Locate the cell with the specified text and output its [X, Y] center coordinate. 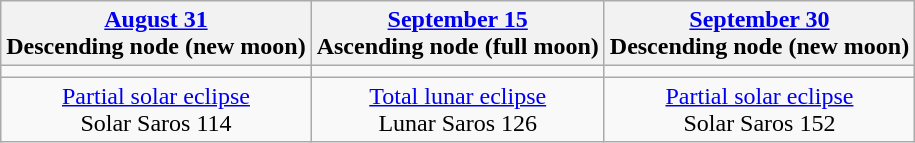
September 15Ascending node (full moon) [458, 34]
Partial solar eclipseSolar Saros 152 [759, 110]
August 31Descending node (new moon) [156, 34]
September 30Descending node (new moon) [759, 34]
Total lunar eclipseLunar Saros 126 [458, 110]
Partial solar eclipseSolar Saros 114 [156, 110]
